Extract the (x, y) coordinate from the center of the cell holding the provided text.  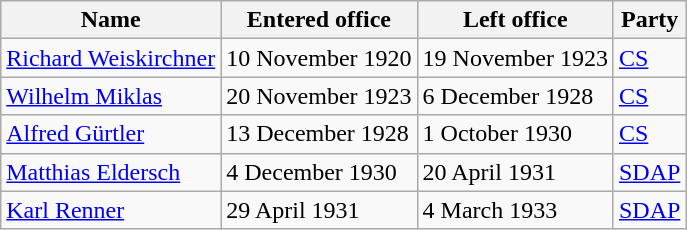
Matthias Eldersch (111, 172)
Richard Weiskirchner (111, 58)
13 December 1928 (319, 134)
20 April 1931 (515, 172)
6 December 1928 (515, 96)
Alfred Gürtler (111, 134)
19 November 1923 (515, 58)
Karl Renner (111, 210)
Left office (515, 20)
Party (649, 20)
Wilhelm Miklas (111, 96)
Entered office (319, 20)
Name (111, 20)
10 November 1920 (319, 58)
4 March 1933 (515, 210)
20 November 1923 (319, 96)
4 December 1930 (319, 172)
29 April 1931 (319, 210)
1 October 1930 (515, 134)
